Return the (X, Y) coordinate for the center point of the cell that contains the specified text.  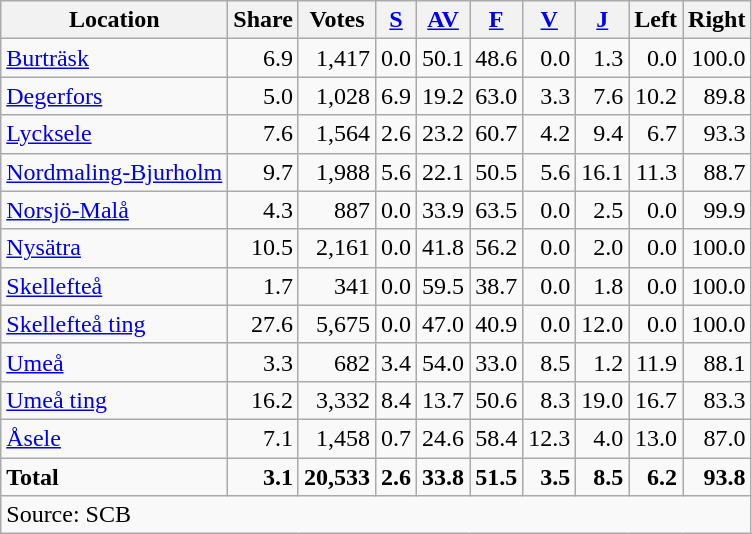
F (496, 20)
Right (717, 20)
50.6 (496, 400)
887 (336, 210)
99.9 (717, 210)
682 (336, 362)
9.7 (264, 172)
20,533 (336, 477)
1.8 (602, 286)
4.0 (602, 438)
89.8 (717, 96)
Burträsk (114, 58)
AV (444, 20)
Skellefteå (114, 286)
7.1 (264, 438)
4.2 (550, 134)
Umeå (114, 362)
11.3 (656, 172)
9.4 (602, 134)
27.6 (264, 324)
48.6 (496, 58)
88.1 (717, 362)
5,675 (336, 324)
93.3 (717, 134)
2.0 (602, 248)
Umeå ting (114, 400)
2.5 (602, 210)
2,161 (336, 248)
38.7 (496, 286)
59.5 (444, 286)
10.2 (656, 96)
3.1 (264, 477)
13.0 (656, 438)
87.0 (717, 438)
Left (656, 20)
1,564 (336, 134)
V (550, 20)
341 (336, 286)
Skellefteå ting (114, 324)
Norsjö-Malå (114, 210)
S (396, 20)
4.3 (264, 210)
23.2 (444, 134)
Share (264, 20)
3.4 (396, 362)
1,988 (336, 172)
Åsele (114, 438)
1,028 (336, 96)
16.2 (264, 400)
56.2 (496, 248)
24.6 (444, 438)
0.7 (396, 438)
33.9 (444, 210)
Nordmaling-Bjurholm (114, 172)
Location (114, 20)
1,458 (336, 438)
8.4 (396, 400)
Total (114, 477)
Source: SCB (376, 515)
50.5 (496, 172)
16.7 (656, 400)
6.7 (656, 134)
11.9 (656, 362)
Lycksele (114, 134)
1,417 (336, 58)
88.7 (717, 172)
3,332 (336, 400)
60.7 (496, 134)
93.8 (717, 477)
83.3 (717, 400)
19.0 (602, 400)
6.2 (656, 477)
51.5 (496, 477)
12.0 (602, 324)
22.1 (444, 172)
Votes (336, 20)
50.1 (444, 58)
3.5 (550, 477)
33.8 (444, 477)
12.3 (550, 438)
13.7 (444, 400)
41.8 (444, 248)
54.0 (444, 362)
47.0 (444, 324)
58.4 (496, 438)
5.0 (264, 96)
33.0 (496, 362)
1.7 (264, 286)
8.3 (550, 400)
1.3 (602, 58)
16.1 (602, 172)
J (602, 20)
1.2 (602, 362)
10.5 (264, 248)
63.5 (496, 210)
19.2 (444, 96)
Nysätra (114, 248)
40.9 (496, 324)
Degerfors (114, 96)
63.0 (496, 96)
